Pinpoint the cell where the given text exists, returning its [X, Y] midpoint coordinate. 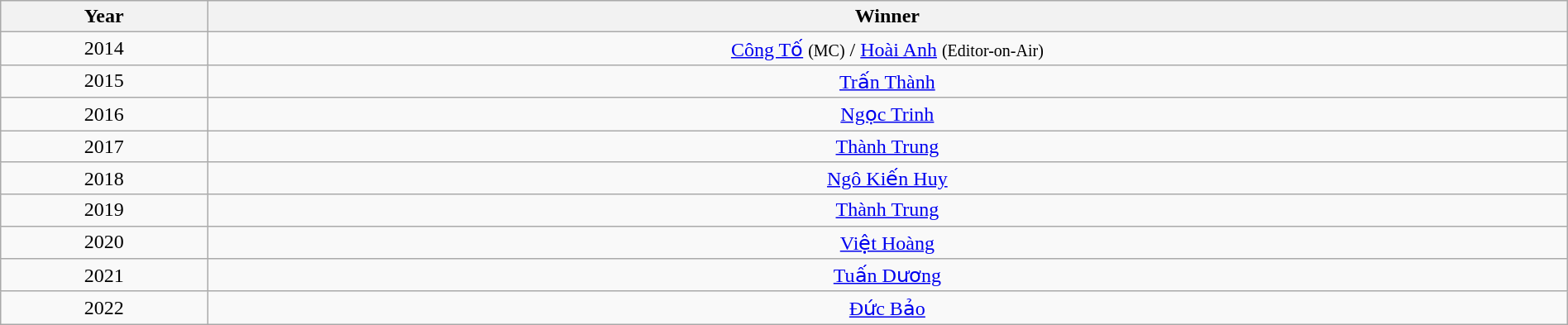
2014 [104, 49]
2016 [104, 114]
Đức Bảo [887, 308]
Công Tố (MC) / Hoài Anh (Editor-on-Air) [887, 49]
Tuấn Dương [887, 275]
2020 [104, 242]
Winner [887, 17]
Ngọc Trinh [887, 114]
2022 [104, 308]
Ngô Kiến Huy [887, 179]
Trấn Thành [887, 81]
2021 [104, 275]
2015 [104, 81]
2017 [104, 146]
Việt Hoàng [887, 242]
Year [104, 17]
2019 [104, 210]
2018 [104, 179]
